Return (X, Y) of the center of cell containing provided text 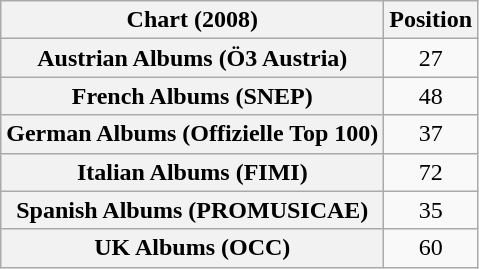
35 (431, 210)
Position (431, 20)
Spanish Albums (PROMUSICAE) (192, 210)
German Albums (Offizielle Top 100) (192, 134)
Chart (2008) (192, 20)
Austrian Albums (Ö3 Austria) (192, 58)
37 (431, 134)
UK Albums (OCC) (192, 248)
27 (431, 58)
48 (431, 96)
Italian Albums (FIMI) (192, 172)
72 (431, 172)
French Albums (SNEP) (192, 96)
60 (431, 248)
